Find where the given text appears and provide that cell's center as (X, Y) coordinate. 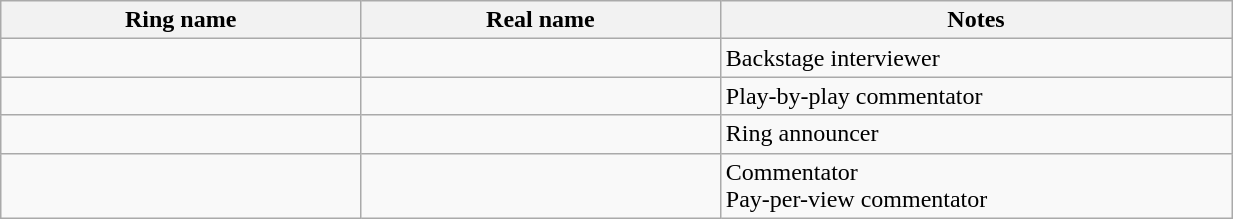
Ring name (181, 20)
Play-by-play commentator (976, 96)
Notes (976, 20)
Backstage interviewer (976, 58)
Real name (541, 20)
Ring announcer (976, 134)
CommentatorPay-per-view commentator (976, 186)
